Output the (x, y) coordinate of the center of the cell containing the given text.  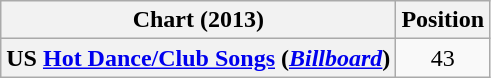
US Hot Dance/Club Songs (Billboard) (198, 58)
Position (443, 20)
43 (443, 58)
Chart (2013) (198, 20)
